Pinpoint the cell where the given text exists, returning its [X, Y] midpoint coordinate. 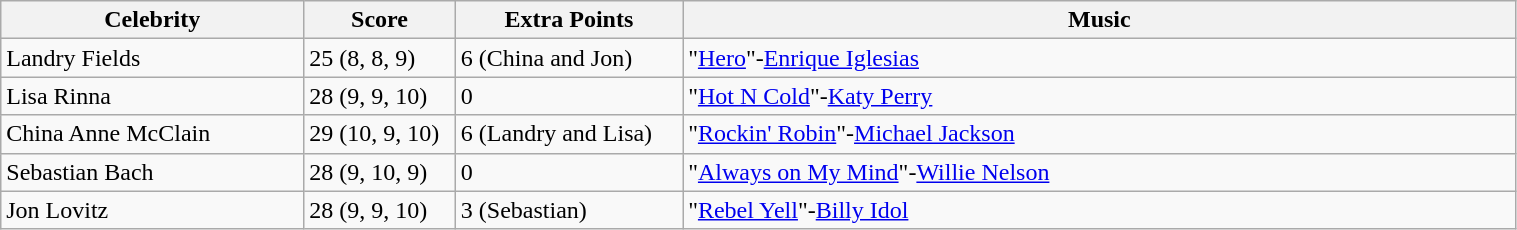
"Rockin' Robin"-Michael Jackson [1100, 134]
3 (Sebastian) [568, 210]
Jon Lovitz [152, 210]
Score [380, 20]
25 (8, 8, 9) [380, 58]
Lisa Rinna [152, 96]
"Hero"-Enrique Iglesias [1100, 58]
Celebrity [152, 20]
Sebastian Bach [152, 172]
29 (10, 9, 10) [380, 134]
Landry Fields [152, 58]
6 (Landry and Lisa) [568, 134]
28 (9, 10, 9) [380, 172]
Extra Points [568, 20]
"Rebel Yell"-Billy Idol [1100, 210]
6 (China and Jon) [568, 58]
China Anne McClain [152, 134]
"Hot N Cold"-Katy Perry [1100, 96]
"Always on My Mind"-Willie Nelson [1100, 172]
Music [1100, 20]
